Determine the [x, y] coordinate at the center of the cell enclosing the given text.  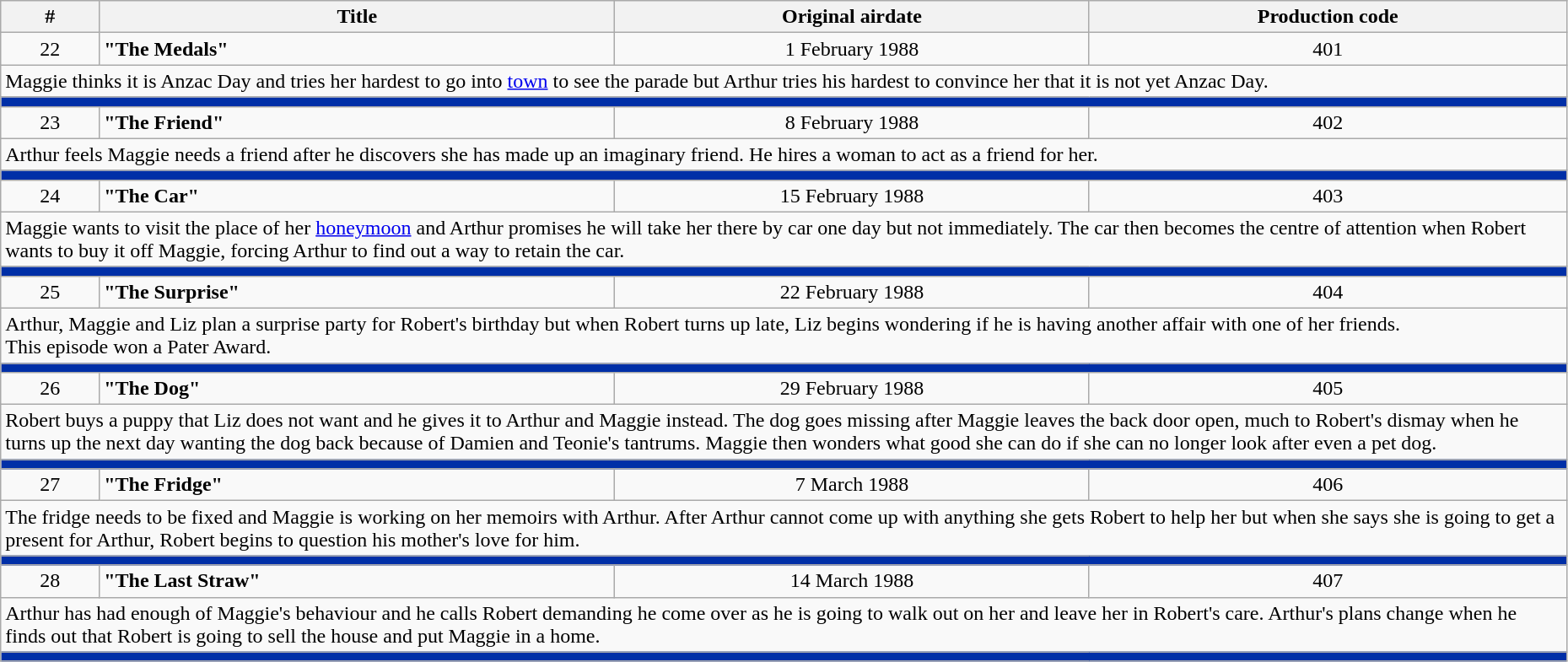
407 [1328, 581]
"The Friend" [358, 122]
Arthur feels Maggie needs a friend after he discovers she has made up an imaginary friend. He hires a woman to act as a friend for her. [784, 154]
"The Surprise" [358, 292]
"The Car" [358, 196]
22 [51, 49]
406 [1328, 485]
23 [51, 122]
24 [51, 196]
29 February 1988 [852, 389]
401 [1328, 49]
405 [1328, 389]
26 [51, 389]
"The Dog" [358, 389]
Title [358, 17]
403 [1328, 196]
15 February 1988 [852, 196]
402 [1328, 122]
Original airdate [852, 17]
"The Last Straw" [358, 581]
8 February 1988 [852, 122]
# [51, 17]
404 [1328, 292]
1 February 1988 [852, 49]
27 [51, 485]
7 March 1988 [852, 485]
"The Fridge" [358, 485]
25 [51, 292]
28 [51, 581]
22 February 1988 [852, 292]
Production code [1328, 17]
"The Medals" [358, 49]
14 March 1988 [852, 581]
